For the text-containing cell, return its midpoint in (X, Y) coordinate format. 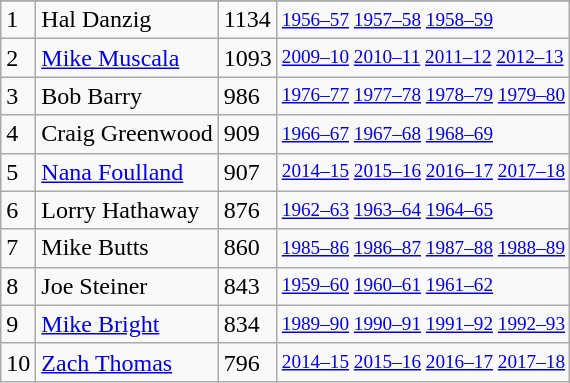
986 (248, 96)
2009–10 2010–11 2011–12 2012–13 (423, 58)
Mike Bright (127, 324)
Hal Danzig (127, 20)
843 (248, 286)
10 (18, 362)
5 (18, 172)
1093 (248, 58)
1966–67 1967–68 1968–69 (423, 134)
1985–86 1986–87 1987–88 1988–89 (423, 248)
Lorry Hathaway (127, 210)
796 (248, 362)
Zach Thomas (127, 362)
Craig Greenwood (127, 134)
1959–60 1960–61 1961–62 (423, 286)
834 (248, 324)
860 (248, 248)
Mike Butts (127, 248)
3 (18, 96)
7 (18, 248)
876 (248, 210)
Bob Barry (127, 96)
2 (18, 58)
1989–90 1990–91 1991–92 1992–93 (423, 324)
1956–57 1957–58 1958–59 (423, 20)
1134 (248, 20)
1976–77 1977–78 1978–79 1979–80 (423, 96)
9 (18, 324)
4 (18, 134)
Nana Foulland (127, 172)
909 (248, 134)
Mike Muscala (127, 58)
Joe Steiner (127, 286)
1 (18, 20)
6 (18, 210)
1962–63 1963–64 1964–65 (423, 210)
8 (18, 286)
907 (248, 172)
